Output the (x, y) coordinate of the center of the cell containing the given text.  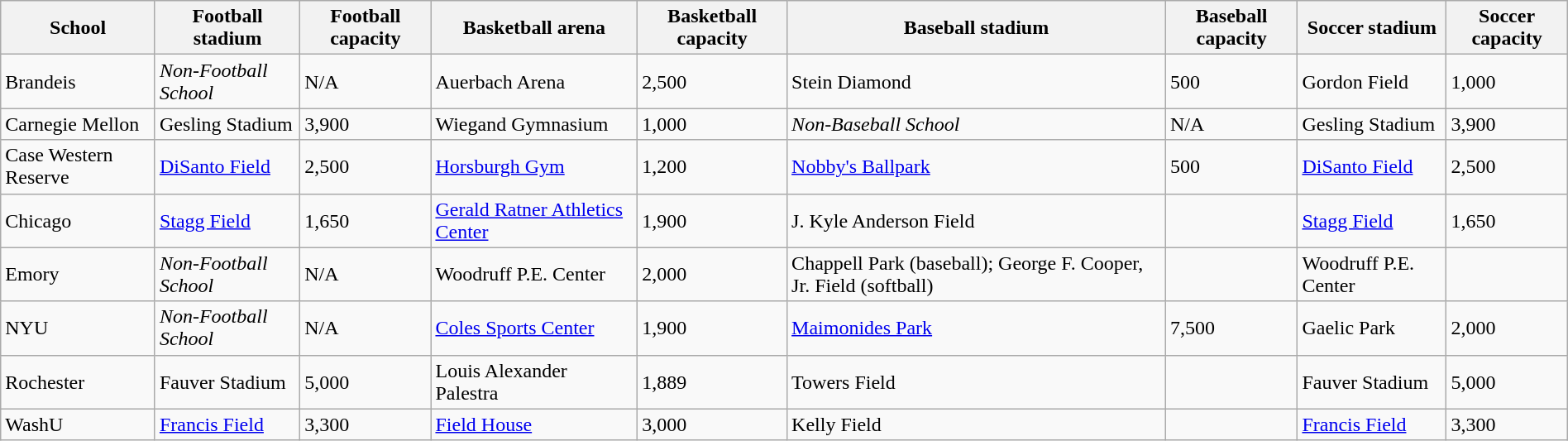
Brandeis (78, 81)
Carnegie Mellon (78, 124)
Maimonides Park (977, 328)
Baseball capacity (1231, 28)
Chappell Park (baseball); George F. Cooper, Jr. Field (softball) (977, 275)
Soccer capacity (1507, 28)
Chicago (78, 220)
Wiegand Gymnasium (534, 124)
WashU (78, 424)
3,000 (713, 424)
School (78, 28)
Louis Alexander Palestra (534, 382)
Emory (78, 275)
Basketball arena (534, 28)
Soccer stadium (1372, 28)
Nobby's Ballpark (977, 167)
Gerald Ratner Athletics Center (534, 220)
NYU (78, 328)
Gordon Field (1372, 81)
7,500 (1231, 328)
Basketball capacity (713, 28)
Stein Diamond (977, 81)
Gaelic Park (1372, 328)
Kelly Field (977, 424)
Football stadium (227, 28)
Field House (534, 424)
Football capacity (366, 28)
1,200 (713, 167)
J. Kyle Anderson Field (977, 220)
Non-Baseball School (977, 124)
Coles Sports Center (534, 328)
Horsburgh Gym (534, 167)
1,889 (713, 382)
Case Western Reserve (78, 167)
Auerbach Arena (534, 81)
Rochester (78, 382)
Towers Field (977, 382)
Baseball stadium (977, 28)
